Return the (X, Y) coordinate for the center point of the cell that contains the specified text.  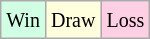
Draw (72, 20)
Win (24, 20)
Loss (126, 20)
